For the text-containing cell, return its midpoint in [x, y] coordinate format. 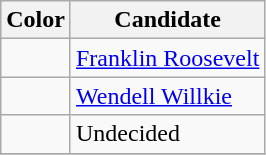
Undecided [167, 134]
Wendell Willkie [167, 96]
Franklin Roosevelt [167, 58]
Candidate [167, 20]
Color [36, 20]
